Return the (X, Y) coordinate for the center point of the cell that contains the specified text.  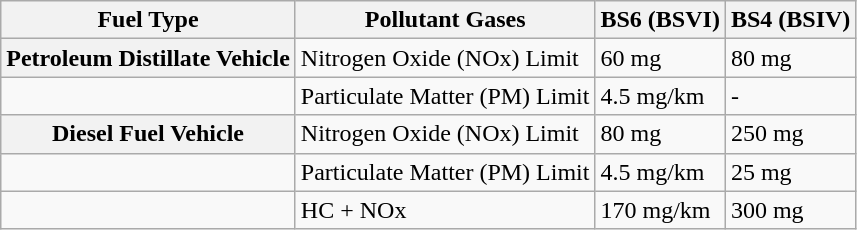
170 mg/km (660, 210)
Fuel Type (148, 20)
BS6 (BSVI) (660, 20)
60 mg (660, 58)
25 mg (790, 172)
Diesel Fuel Vehicle (148, 134)
Pollutant Gases (445, 20)
Petroleum Distillate Vehicle (148, 58)
300 mg (790, 210)
HC + NOx (445, 210)
- (790, 96)
250 mg (790, 134)
BS4 (BSIV) (790, 20)
